Find where the given text appears and provide that cell's center as (X, Y) coordinate. 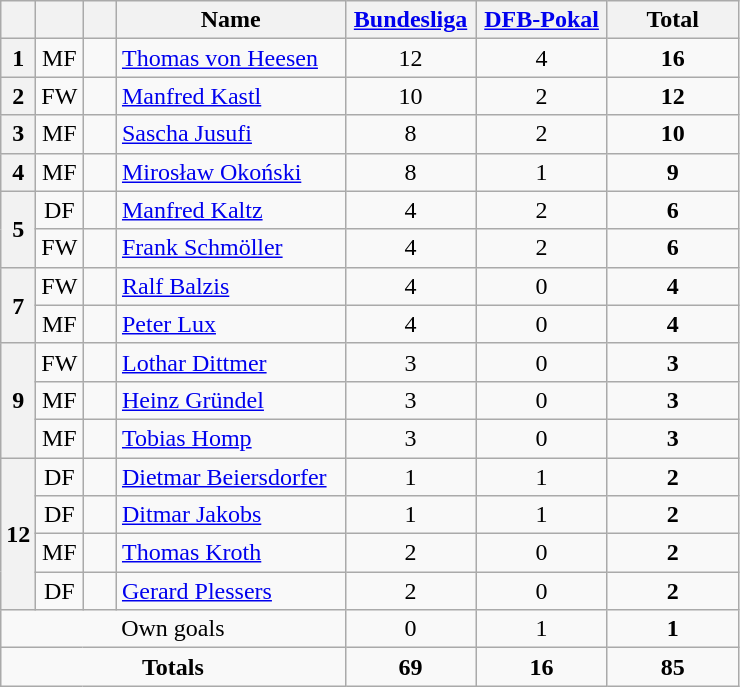
Name (230, 20)
5 (18, 229)
Own goals (173, 629)
Total (672, 20)
Mirosław Okoński (230, 172)
85 (672, 667)
Dietmar Beiersdorfer (230, 477)
Bundesliga (410, 20)
Sascha Jusufi (230, 134)
Peter Lux (230, 324)
Tobias Homp (230, 438)
Ditmar Jakobs (230, 515)
Frank Schmöller (230, 248)
Thomas Kroth (230, 553)
Manfred Kastl (230, 96)
DFB-Pokal (542, 20)
Totals (173, 667)
Gerard Plessers (230, 591)
69 (410, 667)
Manfred Kaltz (230, 210)
Lothar Dittmer (230, 362)
7 (18, 305)
Ralf Balzis (230, 286)
Thomas von Heesen (230, 58)
Heinz Gründel (230, 400)
